Provide the [x, y] coordinate of the cell's center where the given text is located.  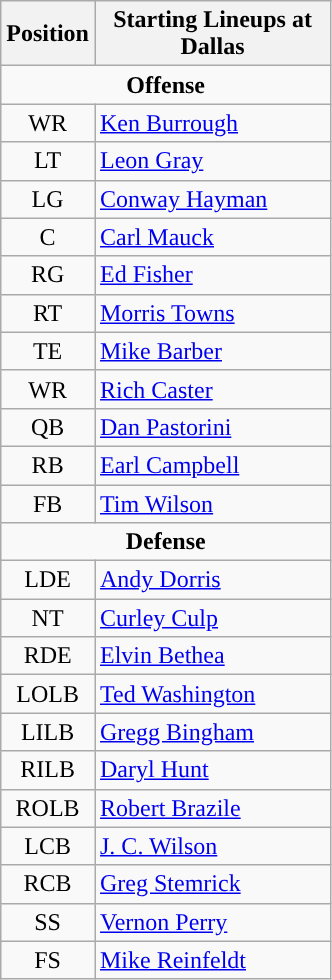
Defense [166, 542]
RDE [48, 656]
Offense [166, 85]
NT [48, 618]
TE [48, 351]
Greg Stemrick [212, 884]
RB [48, 465]
Ken Burrough [212, 123]
Gregg Bingham [212, 732]
Ted Washington [212, 694]
RG [48, 275]
LOLB [48, 694]
Rich Caster [212, 389]
FB [48, 503]
Andy Dorris [212, 580]
RT [48, 313]
RCB [48, 884]
Robert Brazile [212, 808]
Leon Gray [212, 161]
ROLB [48, 808]
FS [48, 960]
J. C. Wilson [212, 846]
LCB [48, 846]
Carl Mauck [212, 237]
SS [48, 922]
LDE [48, 580]
LILB [48, 732]
Earl Campbell [212, 465]
C [48, 237]
Tim Wilson [212, 503]
Daryl Hunt [212, 770]
LT [48, 161]
LG [48, 199]
Position [48, 34]
Morris Towns [212, 313]
Conway Hayman [212, 199]
QB [48, 427]
Mike Barber [212, 351]
RILB [48, 770]
Vernon Perry [212, 922]
Curley Culp [212, 618]
Ed Fisher [212, 275]
Starting Lineups at Dallas [212, 34]
Elvin Bethea [212, 656]
Dan Pastorini [212, 427]
Mike Reinfeldt [212, 960]
